Locate the cell with the specified text and output its [X, Y] center coordinate. 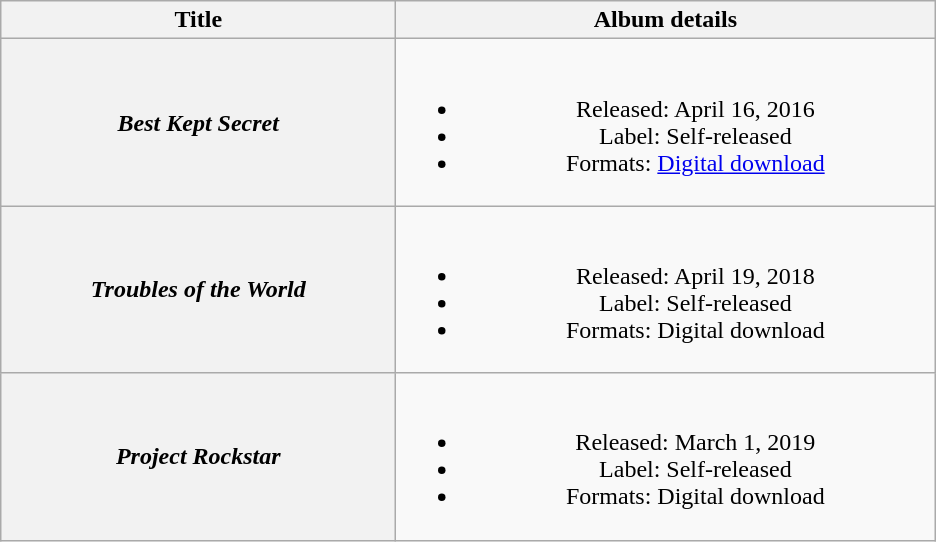
Best Kept Secret [198, 122]
Released: April 16, 2016Label: Self-releasedFormats: Digital download [666, 122]
Released: March 1, 2019Label: Self-releasedFormats: Digital download [666, 456]
Project Rockstar [198, 456]
Album details [666, 20]
Troubles of the World [198, 290]
Released: April 19, 2018Label: Self-releasedFormats: Digital download [666, 290]
Title [198, 20]
